For the text-containing cell, return its midpoint in (X, Y) coordinate format. 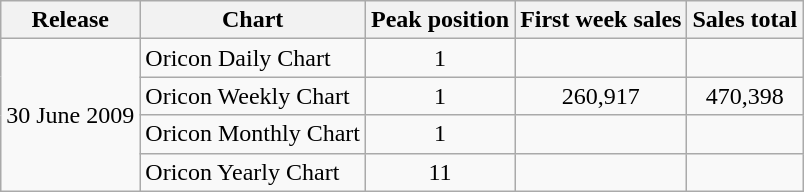
Peak position (440, 20)
470,398 (745, 96)
Sales total (745, 20)
Release (70, 20)
Oricon Weekly Chart (253, 96)
Chart (253, 20)
Oricon Yearly Chart (253, 172)
First week sales (601, 20)
260,917 (601, 96)
11 (440, 172)
30 June 2009 (70, 115)
Oricon Daily Chart (253, 58)
Oricon Monthly Chart (253, 134)
